Return (x, y) of the center of cell containing provided text 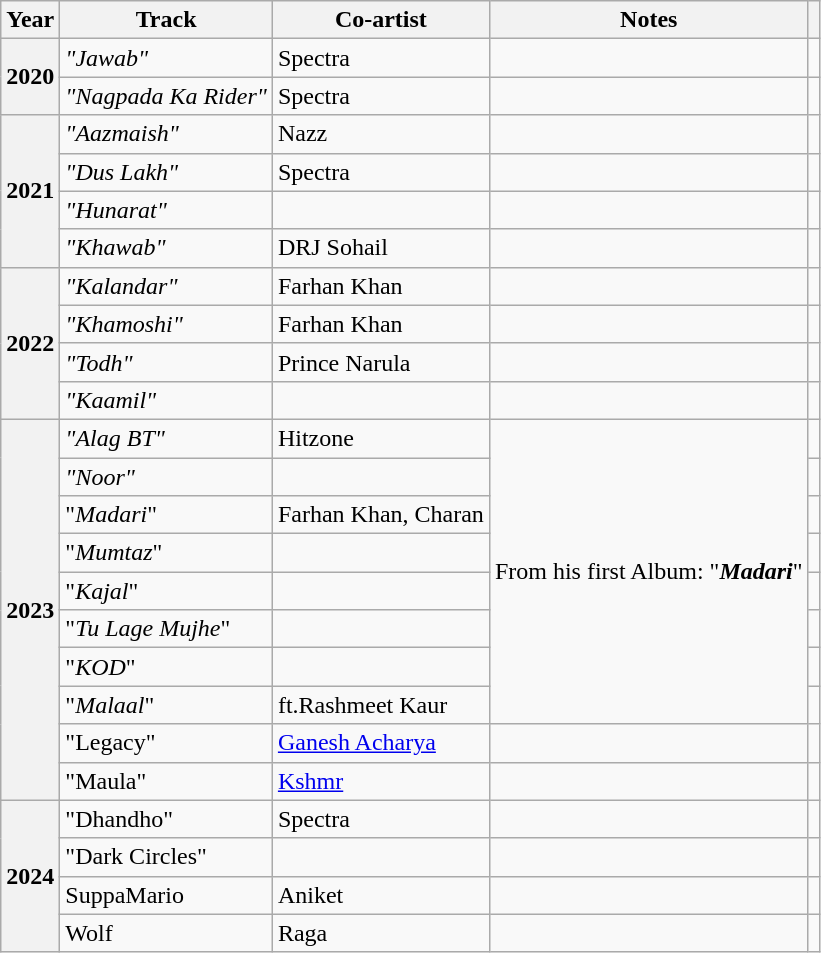
Wolf (166, 933)
"Hunarat" (166, 210)
SuppaMario (166, 895)
"Maula" (166, 781)
"Legacy" (166, 743)
"Tu Lage Mujhe" (166, 629)
"Madari" (166, 515)
"Khamoshi" (166, 324)
"Kajal" (166, 591)
2024 (30, 876)
"Noor" (166, 477)
"Dhandho" (166, 819)
Kshmr (380, 781)
"Mumtaz" (166, 553)
"Kalandar" (166, 286)
"Nagpada Ka Rider" (166, 96)
From his first Album: "Madari" (648, 571)
"Dus Lakh" (166, 172)
"Alag BT" (166, 438)
"Aazmaish" (166, 134)
"Malaal" (166, 705)
Nazz (380, 134)
2021 (30, 191)
2023 (30, 610)
Raga (380, 933)
Track (166, 20)
2022 (30, 343)
Year (30, 20)
Co-artist (380, 20)
Ganesh Acharya (380, 743)
Hitzone (380, 438)
"Kaamil" (166, 400)
Prince Narula (380, 362)
"Dark Circles" (166, 857)
Notes (648, 20)
"Jawab" (166, 58)
2020 (30, 77)
"Khawab" (166, 248)
"KOD" (166, 667)
ft.Rashmeet Kaur (380, 705)
Farhan Khan, Charan (380, 515)
Aniket (380, 895)
DRJ Sohail (380, 248)
"Todh" (166, 362)
